Pinpoint the cell where the given text exists, returning its [X, Y] midpoint coordinate. 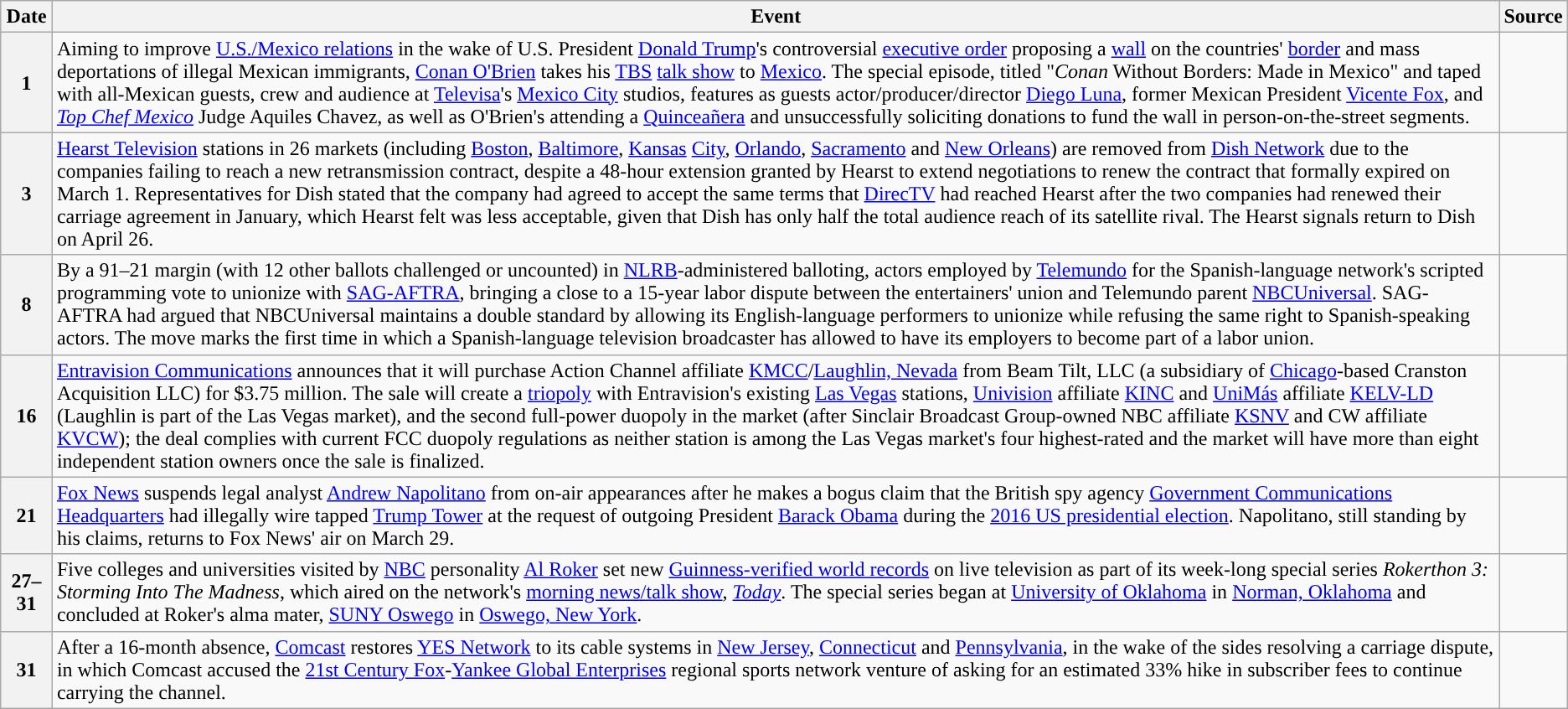
27–31 [27, 593]
Event [776, 17]
Date [27, 17]
3 [27, 194]
16 [27, 416]
8 [27, 305]
21 [27, 515]
1 [27, 82]
31 [27, 670]
Source [1533, 17]
